Scan for the cell matching the given text and deliver its (X, Y) coordinate at center. 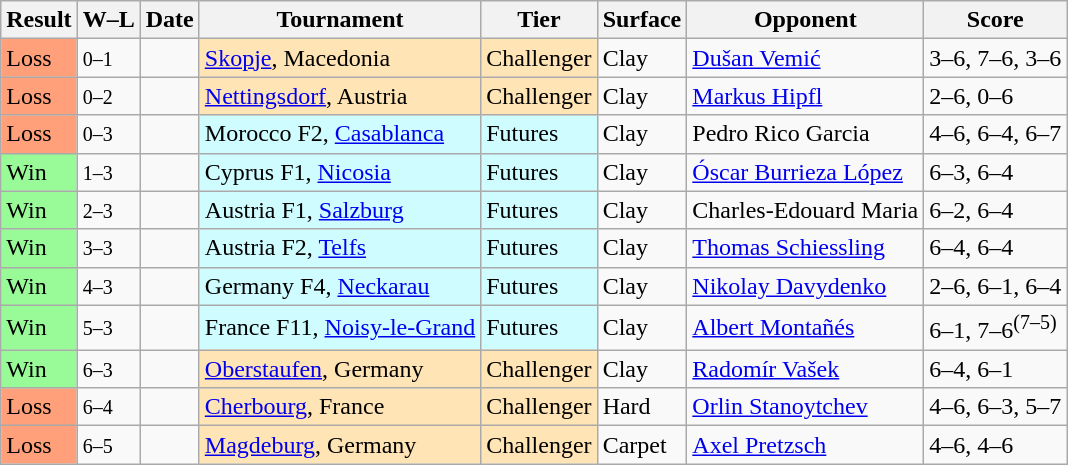
6–2, 6–4 (996, 210)
2–6, 0–6 (996, 96)
0–3 (108, 134)
W–L (108, 20)
Magdeburg, Germany (340, 445)
4–6, 6–4, 6–7 (996, 134)
3–6, 7–6, 3–6 (996, 58)
Dušan Vemić (806, 58)
Charles-Edouard Maria (806, 210)
6–4 (108, 407)
Date (170, 20)
Austria F2, Telfs (340, 248)
Opponent (806, 20)
Nikolay Davydenko (806, 286)
Nettingsdorf, Austria (340, 96)
1–3 (108, 172)
Morocco F2, Casablanca (340, 134)
6–3 (108, 369)
Cherbourg, France (340, 407)
Cyprus F1, Nicosia (340, 172)
4–3 (108, 286)
Markus Hipfl (806, 96)
Pedro Rico Garcia (806, 134)
5–3 (108, 328)
6–4, 6–4 (996, 248)
6–5 (108, 445)
Tier (539, 20)
Orlin Stanoytchev (806, 407)
Austria F1, Salzburg (340, 210)
Germany F4, Neckarau (340, 286)
4–6, 4–6 (996, 445)
6–1, 7–6(7–5) (996, 328)
Score (996, 20)
2–6, 6–1, 6–4 (996, 286)
Result (39, 20)
0–2 (108, 96)
Óscar Burrieza López (806, 172)
Tournament (340, 20)
Radomír Vašek (806, 369)
4–6, 6–3, 5–7 (996, 407)
France F11, Noisy-le-Grand (340, 328)
Carpet (642, 445)
6–3, 6–4 (996, 172)
Oberstaufen, Germany (340, 369)
3–3 (108, 248)
Skopje, Macedonia (340, 58)
Albert Montañés (806, 328)
Thomas Schiessling (806, 248)
Surface (642, 20)
6–4, 6–1 (996, 369)
Axel Pretzsch (806, 445)
Hard (642, 407)
0–1 (108, 58)
2–3 (108, 210)
